For the text-containing cell, return its midpoint in (X, Y) coordinate format. 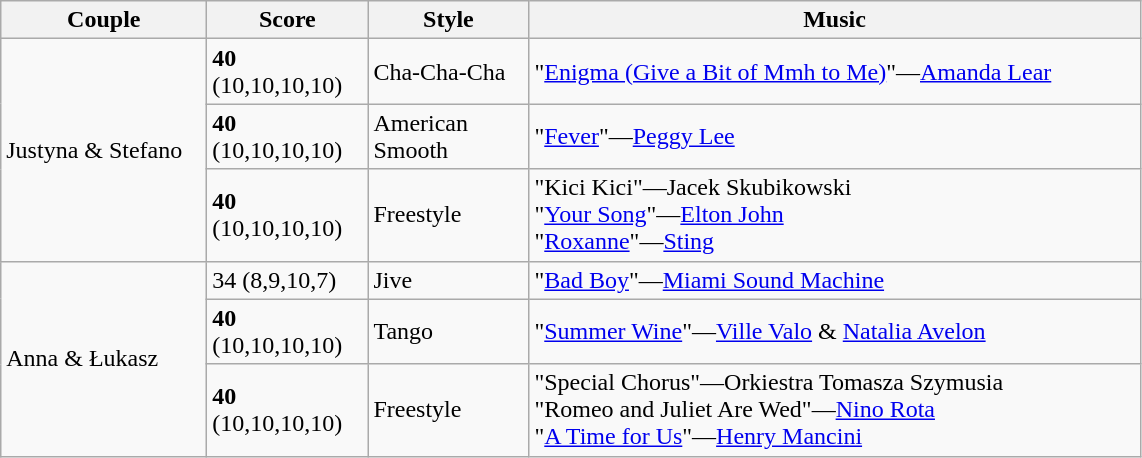
Style (448, 20)
Jive (448, 280)
"Fever"—Peggy Lee (834, 136)
"Enigma (Give a Bit of Mmh to Me)"—Amanda Lear (834, 72)
"Bad Boy"—Miami Sound Machine (834, 280)
American Smooth (448, 136)
Justyna & Stefano (104, 150)
Tango (448, 332)
"Kici Kici"—Jacek Skubikowski "Your Song"—Elton John "Roxanne"—Sting (834, 215)
Couple (104, 20)
Music (834, 20)
Score (288, 20)
Anna & Łukasz (104, 358)
34 (8,9,10,7) (288, 280)
"Special Chorus"—Orkiestra Tomasza Szymusia "Romeo and Juliet Are Wed"—Nino Rota "A Time for Us"—Henry Mancini (834, 410)
Cha-Cha-Cha (448, 72)
"Summer Wine"—Ville Valo & Natalia Avelon (834, 332)
